Determine the [X, Y] coordinate at the center of the cell enclosing the given text.  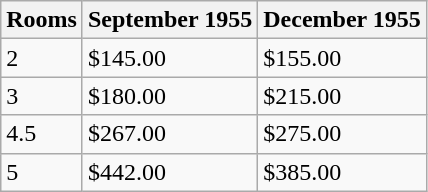
2 [42, 58]
4.5 [42, 134]
$155.00 [342, 58]
December 1955 [342, 20]
Rooms [42, 20]
$215.00 [342, 96]
$442.00 [170, 172]
5 [42, 172]
3 [42, 96]
September 1955 [170, 20]
$385.00 [342, 172]
$180.00 [170, 96]
$275.00 [342, 134]
$267.00 [170, 134]
$145.00 [170, 58]
